Locate the cell with the specified text and output its (x, y) center coordinate. 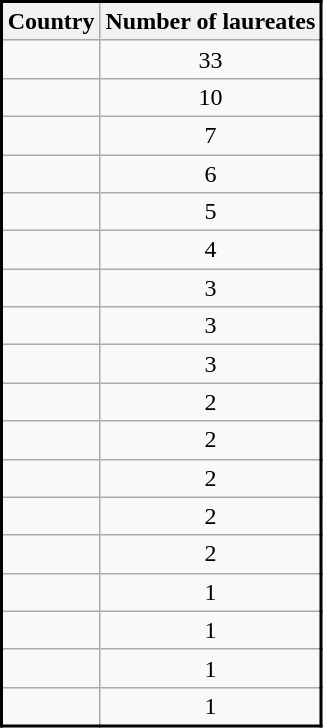
5 (211, 212)
Number of laureates (211, 22)
7 (211, 135)
Country (51, 22)
10 (211, 97)
4 (211, 250)
33 (211, 59)
6 (211, 173)
